Determine the [X, Y] coordinate at the center of the cell enclosing the given text.  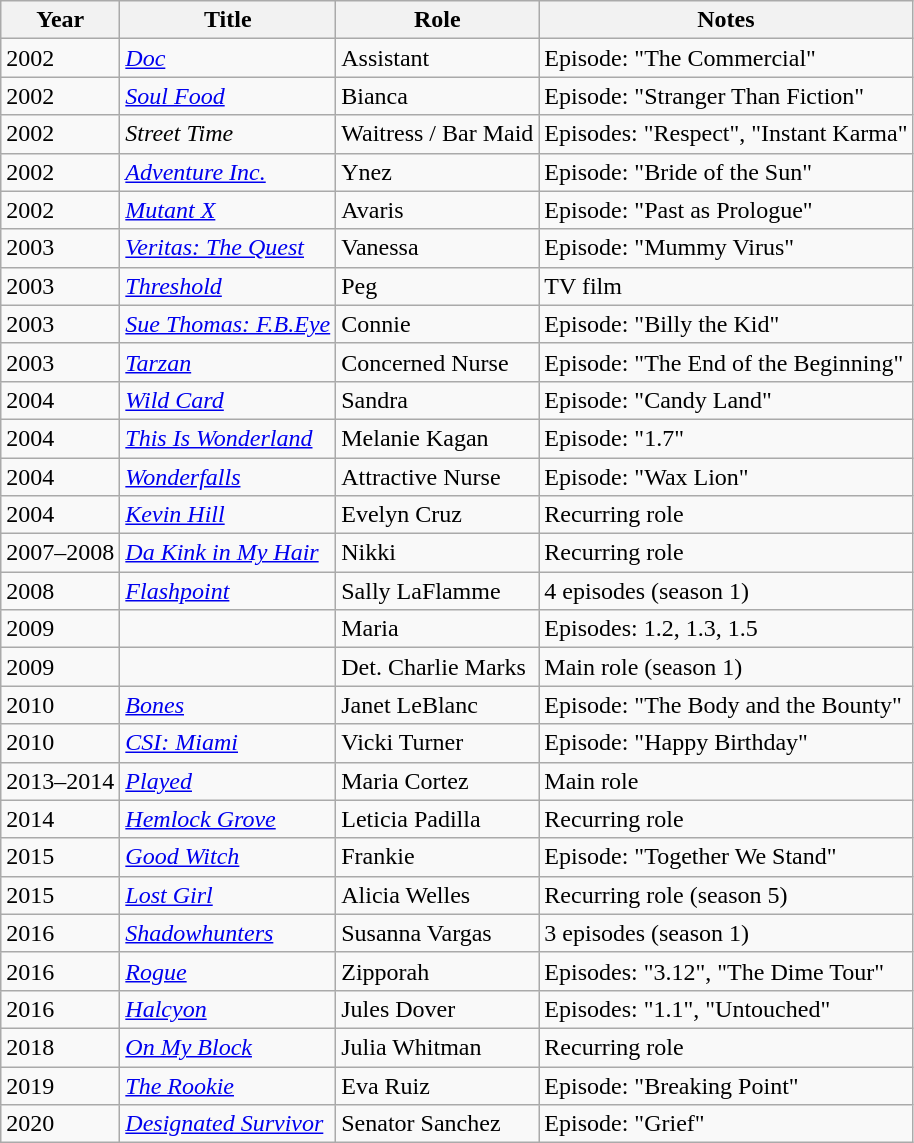
Main role [726, 781]
Episode: "Stranger Than Fiction" [726, 96]
2007–2008 [60, 553]
Episodes: "3.12", "The Dime Tour" [726, 971]
This Is Wonderland [228, 438]
Sue Thomas: F.B.Eye [228, 324]
Role [438, 20]
Threshold [228, 286]
Notes [726, 20]
Attractive Nurse [438, 477]
Det. Charlie Marks [438, 667]
Episode: "1.7" [726, 438]
CSI: Miami [228, 743]
Episode: "Billy the Kid" [726, 324]
4 episodes (season 1) [726, 591]
Frankie [438, 857]
Evelyn Cruz [438, 515]
Jules Dover [438, 1009]
Connie [438, 324]
Senator Sanchez [438, 1124]
Hemlock Grove [228, 819]
Tarzan [228, 362]
Sandra [438, 400]
Recurring role (season 5) [726, 895]
2020 [60, 1124]
Janet LeBlanc [438, 705]
Shadowhunters [228, 933]
Doc [228, 58]
Episode: "Mummy Virus" [726, 248]
Episode: "The Body and the Bounty" [726, 705]
Leticia Padilla [438, 819]
Episode: "The Commercial" [726, 58]
Episodes: 1.2, 1.3, 1.5 [726, 629]
Bianca [438, 96]
Episode: "Together We Stand" [726, 857]
Susanna Vargas [438, 933]
Avaris [438, 210]
2013–2014 [60, 781]
On My Block [228, 1047]
Vanessa [438, 248]
Eva Ruiz [438, 1085]
Nikki [438, 553]
Zipporah [438, 971]
Maria Cortez [438, 781]
Assistant [438, 58]
Halcyon [228, 1009]
Year [60, 20]
Title [228, 20]
Rogue [228, 971]
Alicia Welles [438, 895]
Sally LaFlamme [438, 591]
Vicki Turner [438, 743]
Episodes: "1.1", "Untouched" [726, 1009]
Waitress / Bar Maid [438, 134]
Episode: "Past as Prologue" [726, 210]
Veritas: The Quest [228, 248]
Main role (season 1) [726, 667]
Peg [438, 286]
Episode: "Bride of the Sun" [726, 172]
Episode: "Grief" [726, 1124]
Flashpoint [228, 591]
Episode: "Breaking Point" [726, 1085]
Wonderfalls [228, 477]
Da Kink in My Hair [228, 553]
Lost Girl [228, 895]
Played [228, 781]
Designated Survivor [228, 1124]
Episode: "Wax Lion" [726, 477]
Bones [228, 705]
Kevin Hill [228, 515]
Julia Whitman [438, 1047]
Street Time [228, 134]
Soul Food [228, 96]
Mutant X [228, 210]
2008 [60, 591]
TV film [726, 286]
Wild Card [228, 400]
Maria [438, 629]
Episodes: "Respect", "Instant Karma" [726, 134]
Melanie Kagan [438, 438]
Episode: "Happy Birthday" [726, 743]
2014 [60, 819]
Good Witch [228, 857]
2018 [60, 1047]
Ynez [438, 172]
The Rookie [228, 1085]
Episode: "The End of the Beginning" [726, 362]
Adventure Inc. [228, 172]
3 episodes (season 1) [726, 933]
Concerned Nurse [438, 362]
Episode: "Candy Land" [726, 400]
2019 [60, 1085]
